Detect which cell encompasses the target text, then output its [x, y] center coordinate. 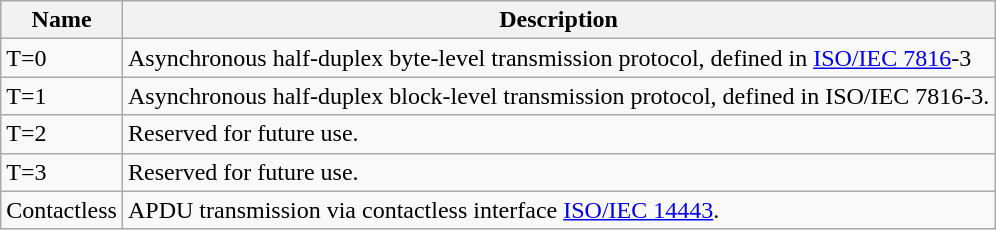
T=2 [62, 134]
T=1 [62, 96]
Description [558, 20]
Name [62, 20]
APDU transmission via contactless interface ISO/IEC 14443. [558, 210]
Asynchronous half-duplex block-level transmission protocol, defined in ISO/IEC 7816-3. [558, 96]
Asynchronous half-duplex byte-level transmission protocol, defined in ISO/IEC 7816-3 [558, 58]
Contactless [62, 210]
T=0 [62, 58]
T=3 [62, 172]
